Return the (X, Y) coordinate for the center point of the cell that contains the specified text.  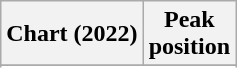
Chart (2022) (72, 34)
Peakposition (189, 34)
